From the cell containing the given text, extract its center point as [X, Y] coordinate. 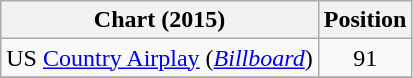
91 [365, 58]
US Country Airplay (Billboard) [160, 58]
Chart (2015) [160, 20]
Position [365, 20]
